Capture the cell that displays the provided text and extract its (X, Y) central coordinate. 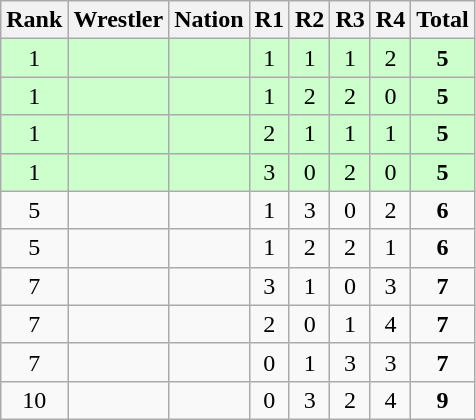
10 (34, 400)
R2 (309, 20)
Rank (34, 20)
Nation (209, 20)
R1 (269, 20)
R4 (390, 20)
Wrestler (118, 20)
9 (443, 400)
R3 (350, 20)
Total (443, 20)
